Search for the cell housing the specified text and yield its [X, Y] center coordinate. 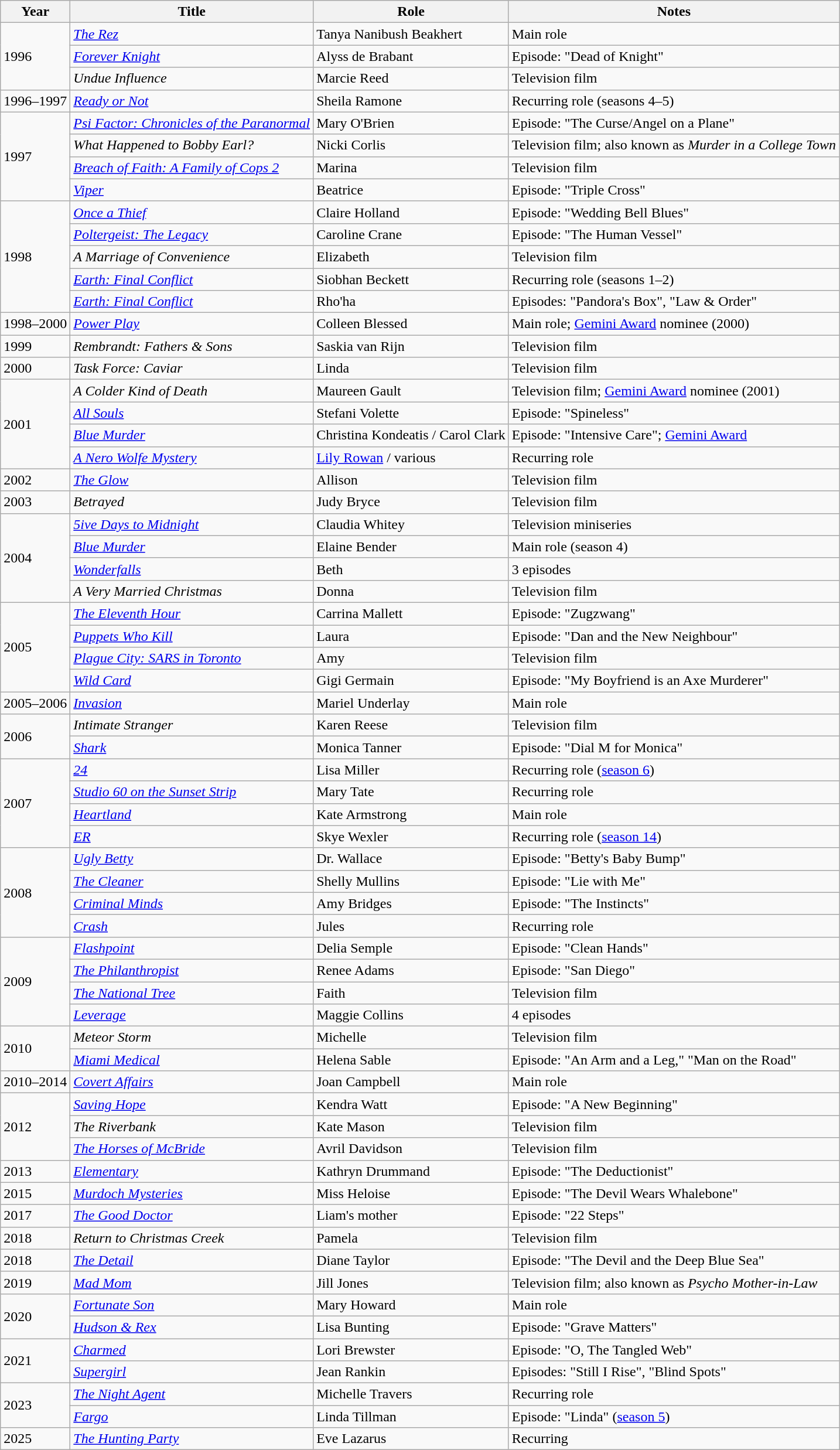
The Glow [192, 480]
Lori Brewster [411, 1349]
Criminal Minds [192, 903]
Elaine Bender [411, 547]
5ive Days to Midnight [192, 524]
Laura [411, 636]
Renee Adams [411, 970]
Helena Sable [411, 1060]
Caroline Crane [411, 234]
Episode: "Spineless" [674, 413]
Eve Lazarus [411, 1439]
Episode: "Wedding Bell Blues" [674, 212]
Recurring role (season 6) [674, 770]
Beatrice [411, 190]
Plague City: SARS in Toronto [192, 659]
Episode: "Betty's Baby Bump" [674, 859]
Main role (season 4) [674, 547]
Maggie Collins [411, 1015]
Flashpoint [192, 948]
Title [192, 12]
1997 [35, 156]
Elizabeth [411, 257]
Ugly Betty [192, 859]
The Riverbank [192, 1127]
Liam's mother [411, 1216]
Linda Tillman [411, 1417]
Amy [411, 659]
Miss Heloise [411, 1193]
The Night Agent [192, 1394]
Episode: "Intensive Care"; Gemini Award [674, 435]
Episode: "An Arm and a Leg," "Man on the Road" [674, 1060]
Episode: "The Devil and the Deep Blue Sea" [674, 1260]
Studio 60 on the Sunset Strip [192, 792]
Betrayed [192, 502]
The Hunting Party [192, 1439]
Sheila Ramone [411, 101]
24 [192, 770]
Supergirl [192, 1372]
Mad Mom [192, 1282]
2021 [35, 1360]
A Colder Kind of Death [192, 391]
Episode: "A New Beginning" [674, 1104]
Television miniseries [674, 524]
Claudia Whitey [411, 524]
ER [192, 837]
2008 [35, 892]
Donna [411, 591]
Once a Thief [192, 212]
Linda [411, 369]
Episode: "The Curse/Angel on a Plane" [674, 123]
Kate Armstrong [411, 814]
Kendra Watt [411, 1104]
Lily Rowan / various [411, 458]
Episode: "The Deductionist" [674, 1171]
Episode: "The Devil Wears Whalebone" [674, 1193]
Episode: "O, The Tangled Web" [674, 1349]
Poltergeist: The Legacy [192, 234]
2004 [35, 558]
Episode: "Lie with Me" [674, 881]
Amy Bridges [411, 903]
Recurring role (seasons 1–2) [674, 279]
Puppets Who Kill [192, 636]
Avril Davidson [411, 1149]
Crash [192, 926]
Saving Hope [192, 1104]
Shark [192, 748]
Episode: "Triple Cross" [674, 190]
Episode: "The Instincts" [674, 903]
Undue Influence [192, 79]
Marcie Reed [411, 79]
Karen Reese [411, 725]
The Cleaner [192, 881]
Role [411, 12]
Alyss de Brabant [411, 56]
Fargo [192, 1417]
Siobhan Beckett [411, 279]
Wonderfalls [192, 569]
Episode: "Dan and the New Neighbour" [674, 636]
2019 [35, 1282]
Recurring [674, 1439]
2006 [35, 736]
2009 [35, 981]
Delia Semple [411, 948]
Miami Medical [192, 1060]
Leverage [192, 1015]
2007 [35, 803]
2005 [35, 647]
Rho'ha [411, 302]
Episode: "22 Steps" [674, 1216]
Television film; also known as Murder in a College Town [674, 145]
Stefani Volette [411, 413]
Murdoch Mysteries [192, 1193]
Episode: "Dial M for Monica" [674, 748]
1996 [35, 56]
2003 [35, 502]
Episode: "Linda" (season 5) [674, 1417]
1999 [35, 346]
Mary Tate [411, 792]
Ready or Not [192, 101]
Notes [674, 12]
A Nero Wolfe Mystery [192, 458]
Kathryn Drummand [411, 1171]
Beth [411, 569]
Charmed [192, 1349]
The Good Doctor [192, 1216]
Main role; Gemini Award nominee (2000) [674, 324]
Meteor Storm [192, 1038]
Allison [411, 480]
Recurring role (season 14) [674, 837]
Claire Holland [411, 212]
Episode: "The Human Vessel" [674, 234]
Saskia van Rijn [411, 346]
Heartland [192, 814]
2023 [35, 1405]
Recurring role (seasons 4–5) [674, 101]
Episodes: "Still I Rise", "Blind Spots" [674, 1372]
Shelly Mullins [411, 881]
Michelle Travers [411, 1394]
Mariel Underlay [411, 703]
Jules [411, 926]
Carrina Mallett [411, 613]
Elementary [192, 1171]
Nicki Corlis [411, 145]
What Happened to Bobby Earl? [192, 145]
Faith [411, 993]
Task Force: Caviar [192, 369]
2015 [35, 1193]
Skye Wexler [411, 837]
A Very Married Christmas [192, 591]
Episodes: "Pandora's Box", "Law & Order" [674, 302]
The Detail [192, 1260]
2001 [35, 424]
Television film; Gemini Award nominee (2001) [674, 391]
1996–1997 [35, 101]
2010 [35, 1049]
2010–2014 [35, 1082]
1998–2000 [35, 324]
Gigi Germain [411, 681]
Diane Taylor [411, 1260]
A Marriage of Convenience [192, 257]
2020 [35, 1316]
Joan Campbell [411, 1082]
Marina [411, 168]
Dr. Wallace [411, 859]
Lisa Miller [411, 770]
The Philanthropist [192, 970]
Psi Factor: Chronicles of the Paranormal [192, 123]
2000 [35, 369]
Return to Christmas Creek [192, 1238]
Jill Jones [411, 1282]
2005–2006 [35, 703]
Episode: "Dead of Knight" [674, 56]
Intimate Stranger [192, 725]
Wild Card [192, 681]
2025 [35, 1439]
Viper [192, 190]
Jean Rankin [411, 1372]
Christina Kondeatis / Carol Clark [411, 435]
Fortunate Son [192, 1305]
Monica Tanner [411, 748]
Michelle [411, 1038]
Mary Howard [411, 1305]
Tanya Nanibush Beakhert [411, 34]
Year [35, 12]
Maureen Gault [411, 391]
Episode: "Clean Hands" [674, 948]
3 episodes [674, 569]
Television film; also known as Psycho Mother-in-Law [674, 1282]
2017 [35, 1216]
Power Play [192, 324]
Pamela [411, 1238]
The National Tree [192, 993]
4 episodes [674, 1015]
Mary O'Brien [411, 123]
Kate Mason [411, 1127]
Colleen Blessed [411, 324]
The Rez [192, 34]
1998 [35, 257]
Invasion [192, 703]
Episode: "Grave Matters" [674, 1327]
The Eleventh Hour [192, 613]
Covert Affairs [192, 1082]
2002 [35, 480]
Rembrandt: Fathers & Sons [192, 346]
Forever Knight [192, 56]
Hudson & Rex [192, 1327]
Judy Bryce [411, 502]
The Horses of McBride [192, 1149]
Episode: "My Boyfriend is an Axe Murderer" [674, 681]
Lisa Bunting [411, 1327]
2012 [35, 1127]
2013 [35, 1171]
Breach of Faith: A Family of Cops 2 [192, 168]
Episode: "San Diego" [674, 970]
Episode: "Zugzwang" [674, 613]
All Souls [192, 413]
